Identify which cell holds the provided text, then report its (x, y) central coordinate. 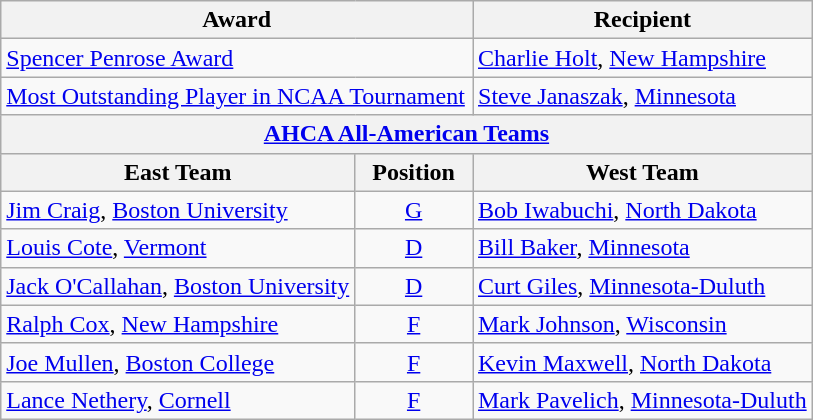
Mark Pavelich, Minnesota-Duluth (642, 400)
Joe Mullen, Boston College (178, 362)
Recipient (642, 20)
Curt Giles, Minnesota-Duluth (642, 286)
G (414, 210)
Award (237, 20)
Kevin Maxwell, North Dakota (642, 362)
Bob Iwabuchi, North Dakota (642, 210)
Jim Craig, Boston University (178, 210)
Louis Cote, Vermont (178, 248)
Jack O'Callahan, Boston University (178, 286)
Ralph Cox, New Hampshire (178, 324)
West Team (642, 172)
AHCA All-American Teams (406, 134)
Most Outstanding Player in NCAA Tournament (237, 96)
Charlie Holt, New Hampshire (642, 58)
Lance Nethery, Cornell (178, 400)
East Team (178, 172)
Position (414, 172)
Spencer Penrose Award (237, 58)
Bill Baker, Minnesota (642, 248)
Steve Janaszak, Minnesota (642, 96)
Mark Johnson, Wisconsin (642, 324)
